Scan for the cell matching the given text and deliver its (x, y) coordinate at center. 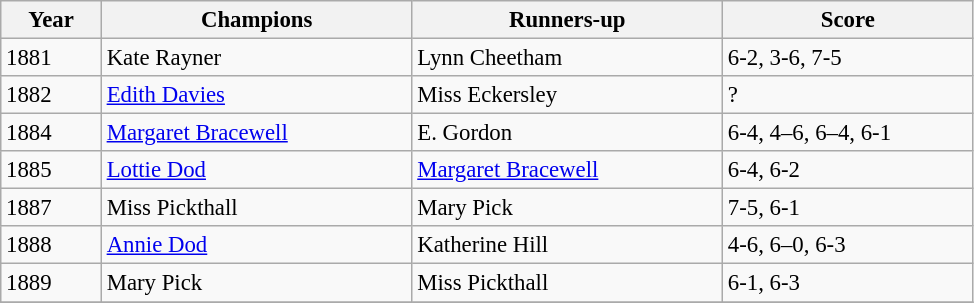
E. Gordon (568, 133)
Lottie Dod (256, 170)
Edith Davies (256, 95)
1887 (52, 208)
6-2, 3-6, 7-5 (848, 58)
1888 (52, 245)
7-5, 6-1 (848, 208)
Kate Rayner (256, 58)
Katherine Hill (568, 245)
Lynn Cheetham (568, 58)
1882 (52, 95)
6-4, 4–6, 6–4, 6-1 (848, 133)
Champions (256, 20)
1885 (52, 170)
Year (52, 20)
Miss Eckersley (568, 95)
1881 (52, 58)
6-4, 6-2 (848, 170)
Runners-up (568, 20)
Annie Dod (256, 245)
6-1, 6-3 (848, 283)
? (848, 95)
1889 (52, 283)
Score (848, 20)
1884 (52, 133)
4-6, 6–0, 6-3 (848, 245)
